Provide the (x, y) coordinate of the cell's center where the given text is located.  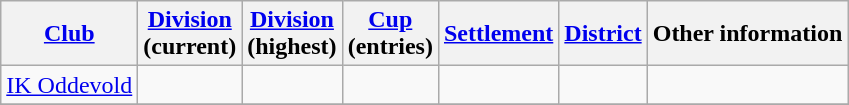
Settlement (498, 34)
Division (highest) (292, 34)
Club (70, 34)
Division (current) (190, 34)
IK Oddevold (70, 85)
Cup (entries) (390, 34)
Other information (748, 34)
District (603, 34)
